Extract the (x, y) coordinate from the center of the cell holding the provided text.  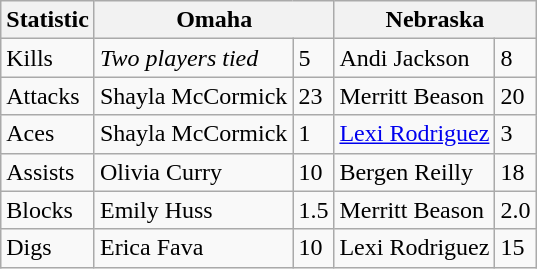
Nebraska (435, 20)
2.0 (516, 210)
20 (516, 96)
3 (516, 134)
5 (314, 58)
Olivia Curry (193, 172)
Statistic (48, 20)
Attacks (48, 96)
1.5 (314, 210)
Emily Huss (193, 210)
Andi Jackson (414, 58)
Aces (48, 134)
Blocks (48, 210)
Bergen Reilly (414, 172)
Erica Fava (193, 248)
Digs (48, 248)
Omaha (214, 20)
Assists (48, 172)
Kills (48, 58)
18 (516, 172)
Two players tied (193, 58)
8 (516, 58)
15 (516, 248)
1 (314, 134)
23 (314, 96)
